For the text-containing cell, return its midpoint in [x, y] coordinate format. 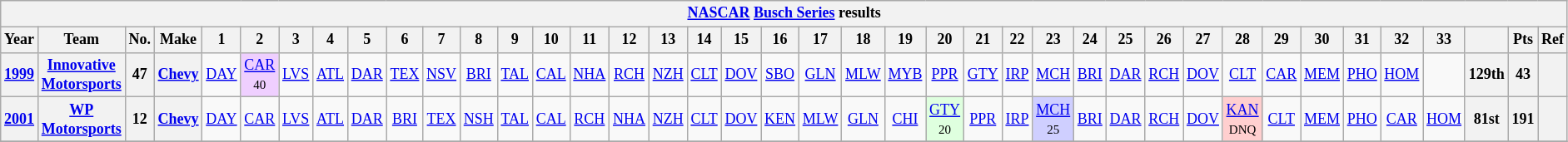
15 [741, 40]
MCH [1053, 75]
NSH [478, 120]
MCH25 [1053, 120]
81st [1486, 120]
14 [704, 40]
18 [863, 40]
Pts [1523, 40]
17 [819, 40]
129th [1486, 75]
GTY [983, 75]
9 [515, 40]
1 [222, 40]
31 [1362, 40]
WP Motorsports [82, 120]
1999 [20, 75]
Make [178, 40]
30 [1322, 40]
MYB [905, 75]
8 [478, 40]
4 [331, 40]
No. [140, 40]
7 [441, 40]
29 [1282, 40]
2 [260, 40]
13 [668, 40]
11 [590, 40]
5 [366, 40]
21 [983, 40]
24 [1091, 40]
KANDNQ [1242, 120]
47 [140, 75]
Ref [1553, 40]
2001 [20, 120]
KEN [780, 120]
NASCAR Busch Series results [784, 13]
3 [296, 40]
Year [20, 40]
10 [551, 40]
23 [1053, 40]
28 [1242, 40]
16 [780, 40]
25 [1126, 40]
22 [1018, 40]
33 [1444, 40]
NSV [441, 75]
Team [82, 40]
20 [945, 40]
43 [1523, 75]
CAR40 [260, 75]
191 [1523, 120]
26 [1164, 40]
Innovative Motorsports [82, 75]
GTY20 [945, 120]
SBO [780, 75]
32 [1402, 40]
CHI [905, 120]
6 [405, 40]
27 [1203, 40]
19 [905, 40]
